Return the [x, y] coordinate for the center point of the cell that contains the specified text.  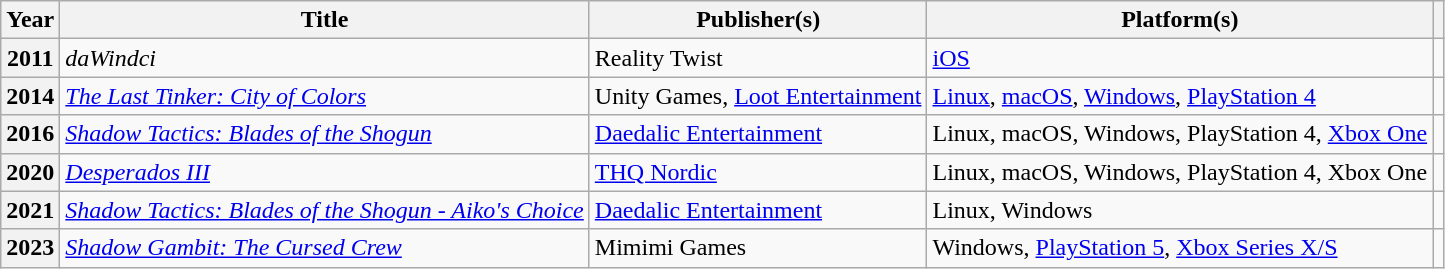
Publisher(s) [758, 20]
Year [30, 20]
2023 [30, 248]
Unity Games, Loot Entertainment [758, 96]
Platform(s) [1180, 20]
Shadow Gambit: The Cursed Crew [325, 248]
Linux, Windows [1180, 210]
iOS [1180, 58]
Reality Twist [758, 58]
2016 [30, 134]
2014 [30, 96]
Shadow Tactics: Blades of the Shogun - Aiko's Choice [325, 210]
daWindci [325, 58]
2021 [30, 210]
Desperados III [325, 172]
THQ Nordic [758, 172]
Mimimi Games [758, 248]
2011 [30, 58]
Windows, PlayStation 5, Xbox Series X/S [1180, 248]
2020 [30, 172]
Linux, macOS, Windows, PlayStation 4 [1180, 96]
The Last Tinker: City of Colors [325, 96]
Title [325, 20]
Shadow Tactics: Blades of the Shogun [325, 134]
